Scan for the cell matching the given text and deliver its (X, Y) coordinate at center. 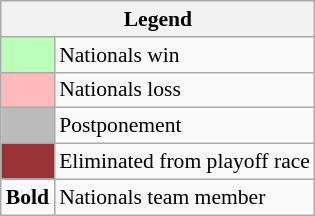
Eliminated from playoff race (184, 162)
Nationals loss (184, 90)
Legend (158, 19)
Postponement (184, 126)
Nationals win (184, 55)
Nationals team member (184, 197)
Bold (28, 197)
